Return the (X, Y) coordinate for the center point of the cell that contains the specified text.  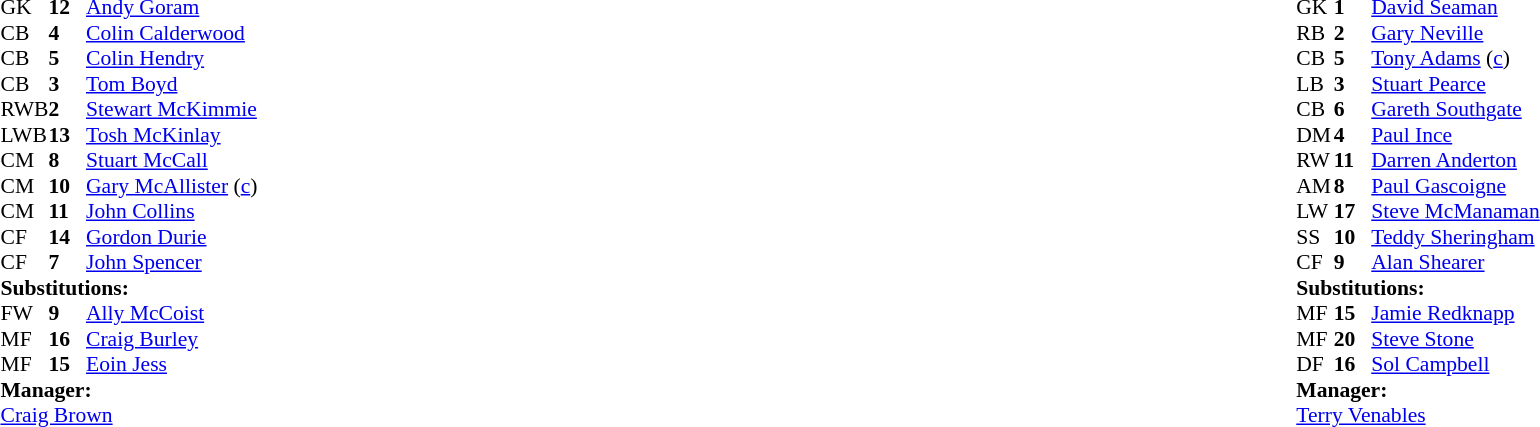
6 (1353, 109)
Steve Stone (1455, 339)
Tony Adams (c) (1455, 59)
Tom Boyd (172, 84)
John Spencer (172, 263)
Sol Campbell (1455, 365)
14 (67, 237)
Stuart Pearce (1455, 84)
LWB (24, 135)
20 (1353, 339)
Jamie Redknapp (1455, 313)
13 (67, 135)
Stuart McCall (172, 161)
Tosh McKinlay (172, 135)
DM (1315, 135)
RW (1315, 161)
Eoin Jess (172, 365)
7 (67, 263)
Darren Anderton (1455, 161)
FW (24, 313)
Gary McAllister (c) (172, 186)
Colin Hendry (172, 59)
17 (1353, 211)
Paul Ince (1455, 135)
RWB (24, 109)
Steve McManaman (1455, 211)
LB (1315, 84)
Gareth Southgate (1455, 109)
John Collins (172, 211)
Colin Calderwood (172, 33)
DF (1315, 365)
Ally McCoist (172, 313)
Teddy Sheringham (1455, 237)
LW (1315, 211)
Alan Shearer (1455, 263)
SS (1315, 237)
RB (1315, 33)
Craig Burley (172, 339)
AM (1315, 186)
Paul Gascoigne (1455, 186)
Gary Neville (1455, 33)
Gordon Durie (172, 237)
Stewart McKimmie (172, 109)
